Search for the cell housing the specified text and yield its (X, Y) center coordinate. 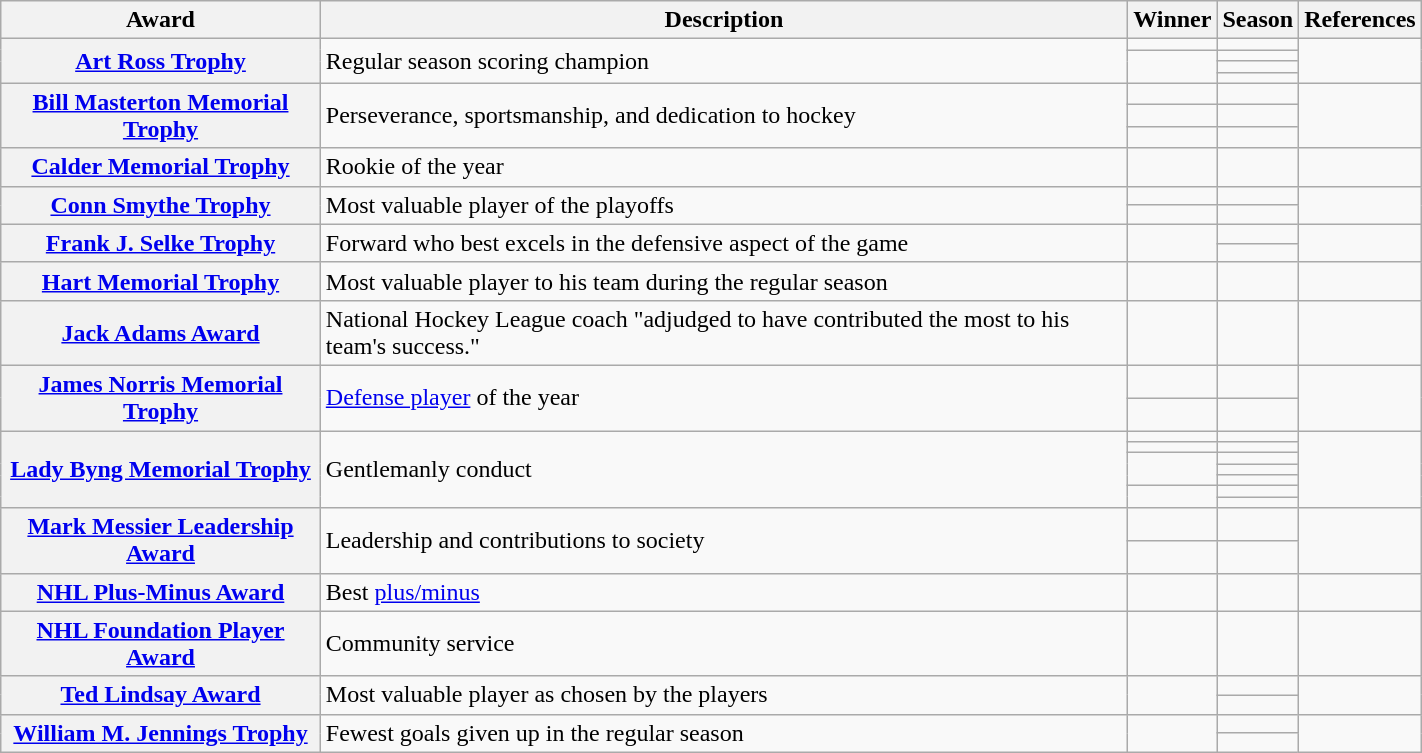
Hart Memorial Trophy (161, 281)
Season (1258, 20)
NHL Plus-Minus Award (161, 592)
Award (161, 20)
William M. Jennings Trophy (161, 733)
Forward who best excels in the defensive aspect of the game (724, 243)
Mark Messier Leadership Award (161, 540)
Best plus/minus (724, 592)
Most valuable player as chosen by the players (724, 695)
National Hockey League coach "adjudged to have contributed the most to his team's success." (724, 332)
Leadership and contributions to society (724, 540)
Defense player of the year (724, 398)
Bill Masterton Memorial Trophy (161, 116)
Calder Memorial Trophy (161, 167)
References (1360, 20)
Description (724, 20)
Most valuable player of the playoffs (724, 205)
Fewest goals given up in the regular season (724, 733)
James Norris Memorial Trophy (161, 398)
Rookie of the year (724, 167)
Art Ross Trophy (161, 61)
Conn Smythe Trophy (161, 205)
Lady Byng Memorial Trophy (161, 468)
Jack Adams Award (161, 332)
Perseverance, sportsmanship, and dedication to hockey (724, 116)
Regular season scoring champion (724, 61)
Gentlemanly conduct (724, 468)
Community service (724, 644)
Most valuable player to his team during the regular season (724, 281)
Winner (1172, 20)
Frank J. Selke Trophy (161, 243)
Ted Lindsay Award (161, 695)
NHL Foundation Player Award (161, 644)
